Extract the [X, Y] coordinate from the center of the cell holding the provided text.  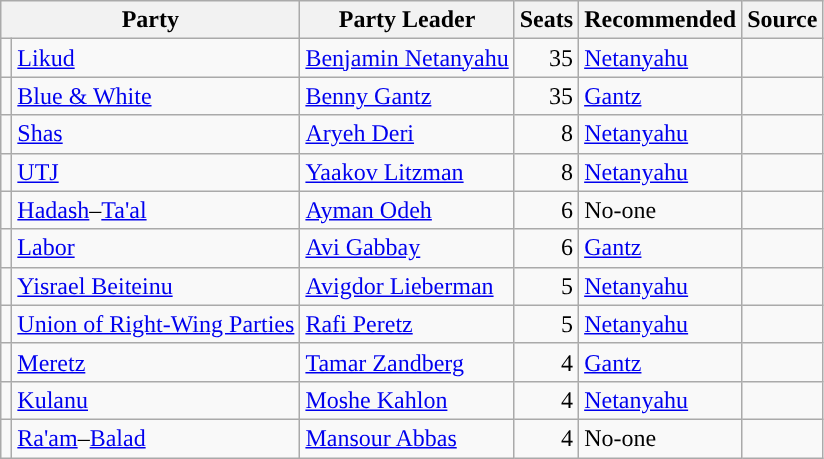
Moshe Kahlon [407, 400]
Mansour Abbas [407, 438]
Source [782, 20]
Ayman Odeh [407, 210]
Rafi Peretz [407, 324]
Kulanu [156, 400]
Party Leader [407, 20]
Recommended [660, 20]
Avi Gabbay [407, 248]
Avigdor Lieberman [407, 286]
UTJ [156, 172]
Tamar Zandberg [407, 362]
Blue & White [156, 96]
Benjamin Netanyahu [407, 58]
Yaakov Litzman [407, 172]
Benny Gantz [407, 96]
Labor [156, 248]
Shas [156, 134]
Ra'am–Balad [156, 438]
Yisrael Beiteinu [156, 286]
Likud [156, 58]
Party [150, 20]
Seats [546, 20]
Meretz [156, 362]
Aryeh Deri [407, 134]
Hadash–Ta'al [156, 210]
Union of Right-Wing Parties [156, 324]
